Determine the [x, y] coordinate at the center of the cell enclosing the given text.  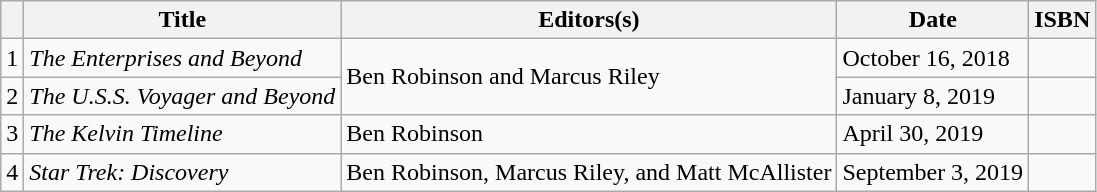
Ben Robinson, Marcus Riley, and Matt McAllister [589, 172]
The U.S.S. Voyager and Beyond [182, 96]
April 30, 2019 [933, 134]
ISBN [1062, 20]
Title [182, 20]
4 [12, 172]
January 8, 2019 [933, 96]
1 [12, 58]
2 [12, 96]
Star Trek: Discovery [182, 172]
Date [933, 20]
October 16, 2018 [933, 58]
Ben Robinson and Marcus Riley [589, 77]
3 [12, 134]
The Enterprises and Beyond [182, 58]
The Kelvin Timeline [182, 134]
Editors(s) [589, 20]
September 3, 2019 [933, 172]
Ben Robinson [589, 134]
